From the cell containing the given text, extract its center point as (x, y) coordinate. 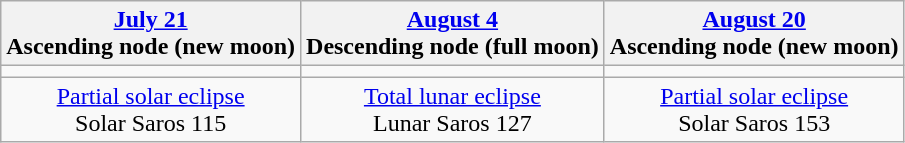
Total lunar eclipseLunar Saros 127 (453, 110)
Partial solar eclipseSolar Saros 153 (754, 110)
Partial solar eclipseSolar Saros 115 (151, 110)
August 20Ascending node (new moon) (754, 34)
August 4Descending node (full moon) (453, 34)
July 21Ascending node (new moon) (151, 34)
